Find where the given text appears and provide that cell's center as (x, y) coordinate. 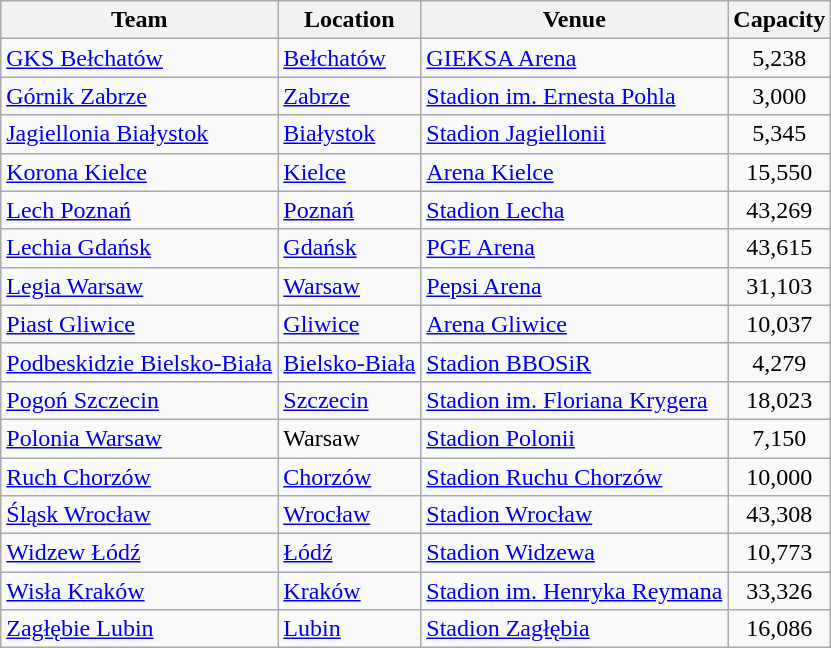
43,269 (780, 210)
Wisła Kraków (140, 591)
Polonia Warsaw (140, 438)
Team (140, 20)
10,773 (780, 553)
Górnik Zabrze (140, 96)
10,000 (780, 477)
Arena Gliwice (574, 324)
Jagiellonia Białystok (140, 134)
Białystok (350, 134)
Szczecin (350, 400)
Stadion Lecha (574, 210)
Ruch Chorzów (140, 477)
Podbeskidzie Bielsko-Biała (140, 362)
3,000 (780, 96)
Stadion Wrocław (574, 515)
Lechia Gdańsk (140, 248)
5,238 (780, 58)
Lech Poznań (140, 210)
Gliwice (350, 324)
Pepsi Arena (574, 286)
15,550 (780, 172)
31,103 (780, 286)
Stadion im. Floriana Krygera (574, 400)
10,037 (780, 324)
Stadion BBOSiR (574, 362)
Legia Warsaw (140, 286)
7,150 (780, 438)
Stadion Jagiellonii (574, 134)
Zagłębie Lubin (140, 629)
Kraków (350, 591)
Łódź (350, 553)
Widzew Łódź (140, 553)
Chorzów (350, 477)
18,023 (780, 400)
43,308 (780, 515)
GIEKSA Arena (574, 58)
Stadion im. Henryka Reymana (574, 591)
Bełchatów (350, 58)
Kielce (350, 172)
Korona Kielce (140, 172)
Stadion im. Ernesta Pohla (574, 96)
Venue (574, 20)
4,279 (780, 362)
PGE Arena (574, 248)
5,345 (780, 134)
GKS Bełchatów (140, 58)
Gdańsk (350, 248)
Stadion Zagłębia (574, 629)
Stadion Widzewa (574, 553)
Poznań (350, 210)
Location (350, 20)
16,086 (780, 629)
Capacity (780, 20)
Śląsk Wrocław (140, 515)
Zabrze (350, 96)
Stadion Ruchu Chorzów (574, 477)
43,615 (780, 248)
Lubin (350, 629)
Pogoń Szczecin (140, 400)
Piast Gliwice (140, 324)
Bielsko-Biała (350, 362)
Wrocław (350, 515)
Stadion Polonii (574, 438)
Arena Kielce (574, 172)
33,326 (780, 591)
